Detect which cell encompasses the target text, then output its (x, y) center coordinate. 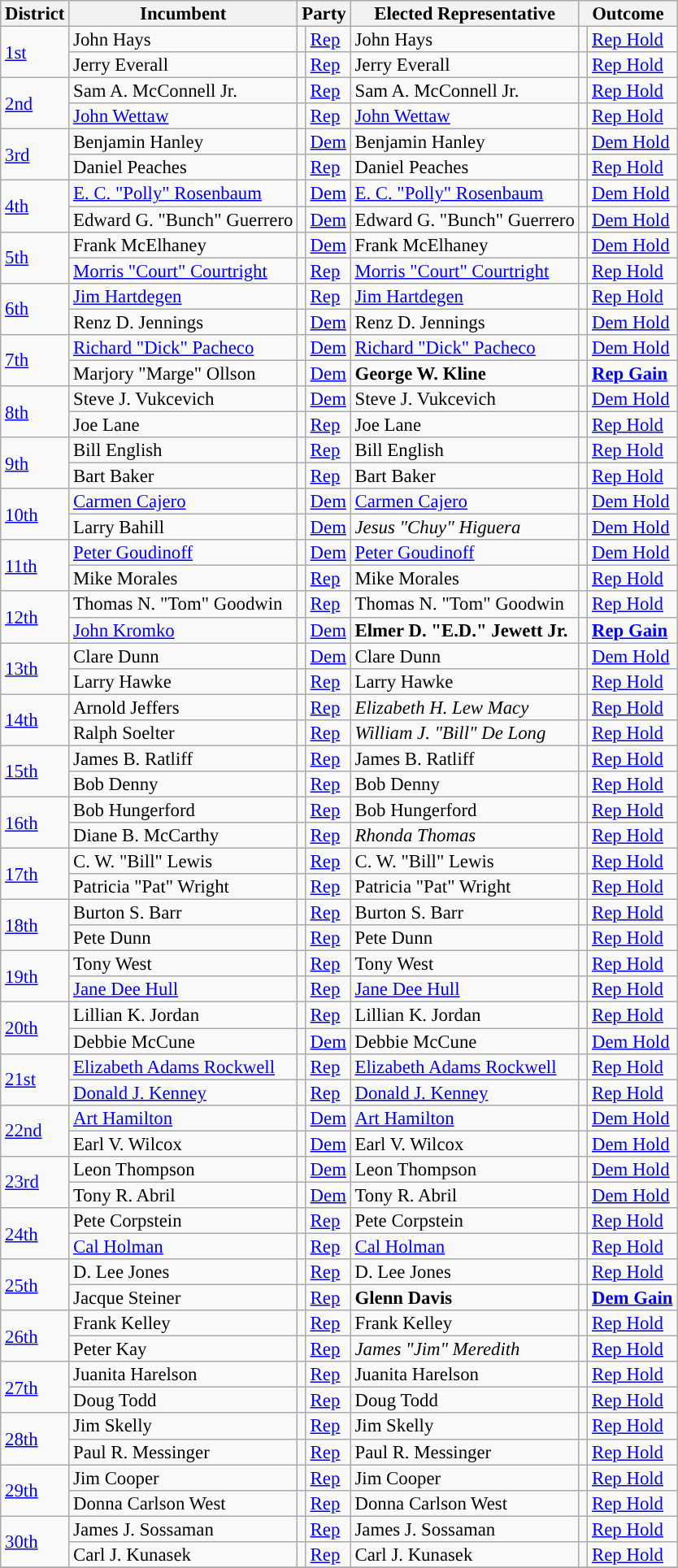
2nd (35, 104)
Dem Gain (632, 1298)
Rhonda Thomas (465, 836)
23rd (35, 1182)
19th (35, 977)
18th (35, 925)
4th (35, 206)
16th (35, 823)
14th (35, 720)
8th (35, 411)
12th (35, 618)
5th (35, 257)
27th (35, 1387)
District (35, 14)
Outcome (628, 14)
22nd (35, 1130)
6th (35, 309)
Elmer D. "E.D." Jewett Jr. (465, 630)
28th (35, 1439)
29th (35, 1491)
Marjory "Marge" Ollson (184, 373)
Peter Kay (184, 1349)
20th (35, 1027)
7th (35, 361)
Party (324, 14)
10th (35, 514)
25th (35, 1284)
Arnold Jeffers (184, 707)
Elizabeth H. Lew Macy (465, 707)
George W. Kline (465, 373)
Larry Bahill (184, 528)
21st (35, 1079)
15th (35, 771)
30th (35, 1541)
11th (35, 566)
1st (35, 52)
24th (35, 1234)
9th (35, 463)
Glenn Davis (465, 1298)
James "Jim" Meredith (465, 1349)
William J. "Bill" De Long (465, 733)
26th (35, 1336)
John Kromko (184, 630)
Incumbent (184, 14)
Ralph Soelter (184, 733)
Diane B. McCarthy (184, 836)
Jacque Steiner (184, 1298)
Jesus "Chuy" Higuera (465, 528)
13th (35, 668)
17th (35, 875)
Elected Representative (465, 14)
3rd (35, 154)
